Pinpoint the cell where the given text exists, returning its [X, Y] midpoint coordinate. 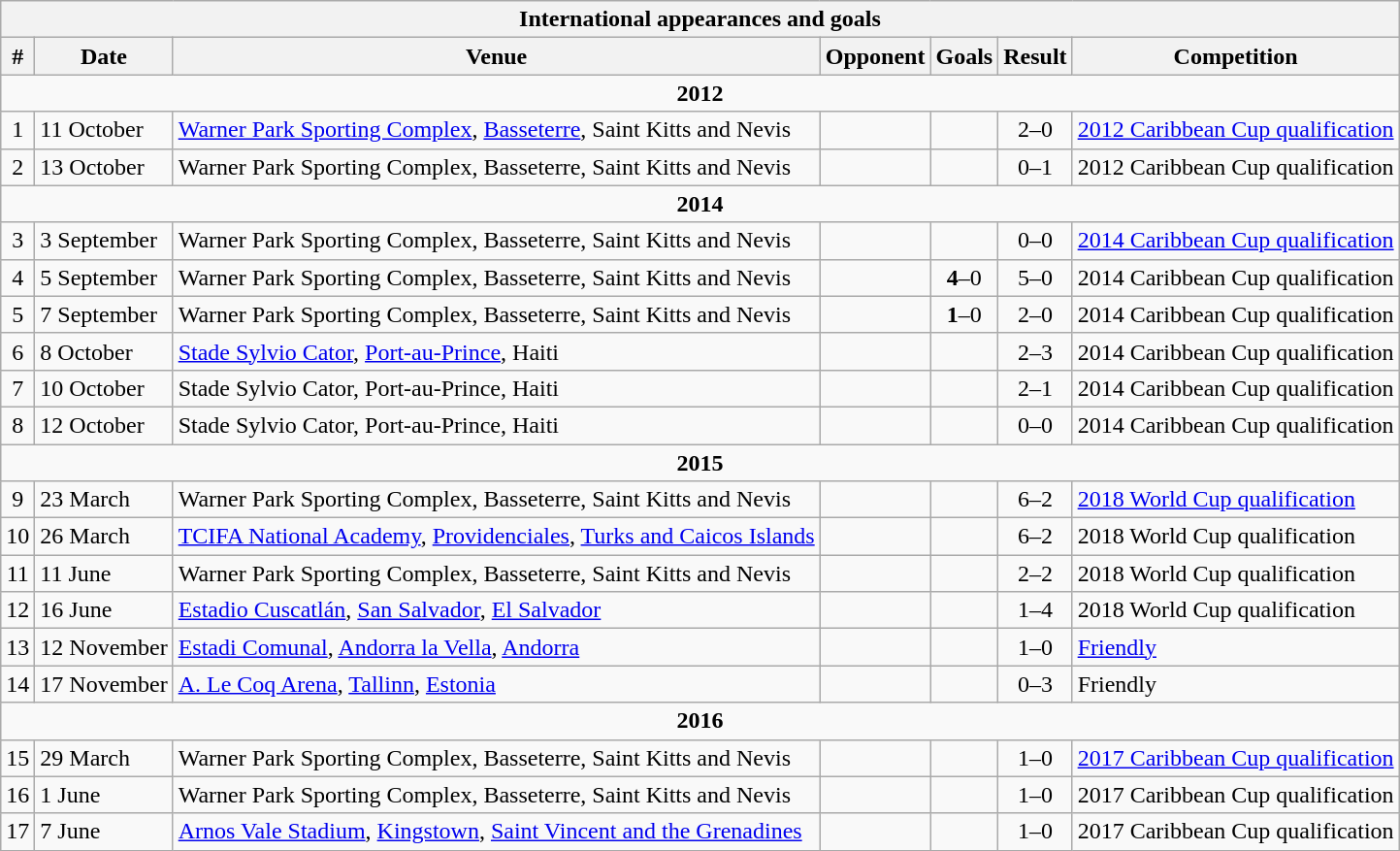
5 September [104, 278]
Date [104, 56]
7 June [104, 832]
29 March [104, 758]
16 June [104, 610]
2015 [700, 463]
2–3 [1035, 351]
10 October [104, 388]
2012 [700, 93]
7 [17, 388]
2014 [700, 204]
14 [17, 684]
Goals [964, 56]
13 October [104, 167]
16 [17, 795]
Arnos Vale Stadium, Kingstown, Saint Vincent and the Grenadines [497, 832]
0–3 [1035, 684]
Opponent [875, 56]
1–4 [1035, 610]
2–2 [1035, 573]
9 [17, 500]
2016 [700, 721]
6 [17, 351]
4 [17, 278]
1 [17, 130]
8 [17, 425]
3 [17, 241]
Estadio Cuscatlán, San Salvador, El Salvador [497, 610]
A. Le Coq Arena, Tallinn, Estonia [497, 684]
# [17, 56]
3 September [104, 241]
TCIFA National Academy, Providenciales, Turks and Caicos Islands [497, 537]
1 June [104, 795]
11 October [104, 130]
2 [17, 167]
12 November [104, 647]
12 [17, 610]
10 [17, 537]
International appearances and goals [700, 19]
Result [1035, 56]
17 [17, 832]
5–0 [1035, 278]
11 [17, 573]
15 [17, 758]
2–1 [1035, 388]
26 March [104, 537]
13 [17, 647]
5 [17, 314]
8 October [104, 351]
4–0 [964, 278]
Competition [1236, 56]
11 June [104, 573]
12 October [104, 425]
7 September [104, 314]
0–1 [1035, 167]
Estadi Comunal, Andorra la Vella, Andorra [497, 647]
23 March [104, 500]
17 November [104, 684]
Venue [497, 56]
